Locate the cell with the specified text and output its (x, y) center coordinate. 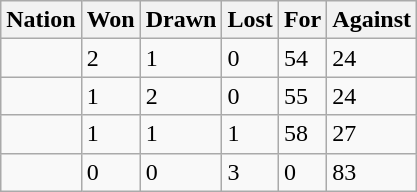
27 (372, 134)
Against (372, 20)
3 (250, 172)
Drawn (181, 20)
Won (110, 20)
55 (302, 96)
54 (302, 58)
83 (372, 172)
For (302, 20)
Lost (250, 20)
Nation (41, 20)
58 (302, 134)
